Locate the cell with the specified text and output its [x, y] center coordinate. 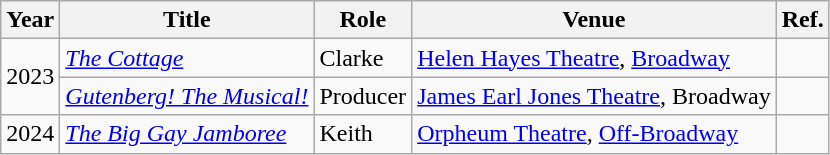
Producer [363, 96]
Ref. [802, 20]
Title [187, 20]
The Big Gay Jamboree [187, 134]
Venue [594, 20]
2024 [30, 134]
James Earl Jones Theatre, Broadway [594, 96]
Helen Hayes Theatre, Broadway [594, 58]
2023 [30, 77]
Year [30, 20]
Role [363, 20]
Orpheum Theatre, Off-Broadway [594, 134]
The Cottage [187, 58]
Keith [363, 134]
Gutenberg! The Musical! [187, 96]
Clarke [363, 58]
